Detect which cell encompasses the target text, then output its (x, y) center coordinate. 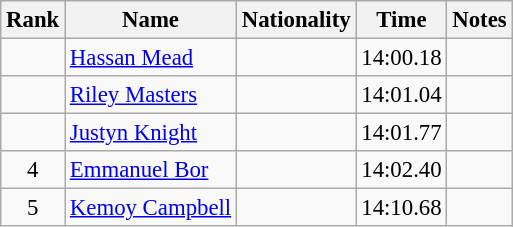
Riley Masters (151, 95)
14:10.68 (402, 208)
14:01.77 (402, 133)
Hassan Mead (151, 58)
4 (33, 170)
14:01.04 (402, 95)
Justyn Knight (151, 133)
Time (402, 20)
Notes (480, 20)
14:02.40 (402, 170)
14:00.18 (402, 58)
Nationality (296, 20)
Emmanuel Bor (151, 170)
Kemoy Campbell (151, 208)
Name (151, 20)
5 (33, 208)
Rank (33, 20)
